Output the [x, y] coordinate of the center of the cell containing the given text.  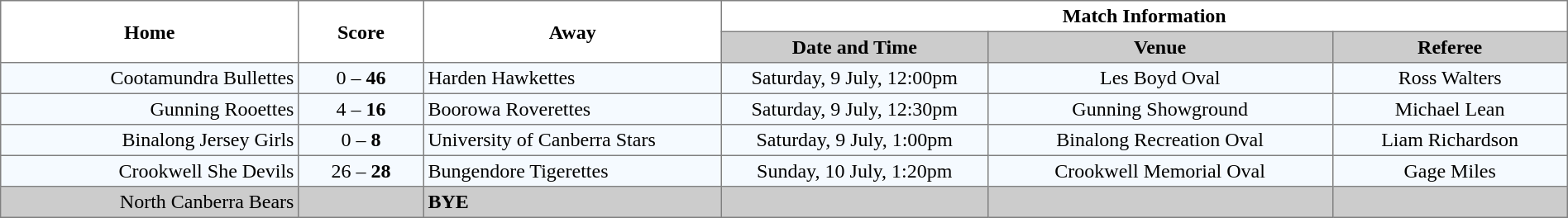
Cootamundra Bullettes [150, 78]
Date and Time [854, 47]
University of Canberra Stars [572, 140]
Referee [1450, 47]
Crookwell Memorial Oval [1159, 171]
Saturday, 9 July, 12:30pm [854, 109]
Sunday, 10 July, 1:20pm [854, 171]
Les Boyd Oval [1159, 78]
Boorowa Roverettes [572, 109]
0 – 8 [361, 140]
Home [150, 31]
BYE [572, 202]
Gage Miles [1450, 171]
0 – 46 [361, 78]
Venue [1159, 47]
Ross Walters [1450, 78]
4 – 16 [361, 109]
Binalong Jersey Girls [150, 140]
Score [361, 31]
Away [572, 31]
26 – 28 [361, 171]
Bungendore Tigerettes [572, 171]
Gunning Rooettes [150, 109]
Saturday, 9 July, 12:00pm [854, 78]
Gunning Showground [1159, 109]
Liam Richardson [1450, 140]
North Canberra Bears [150, 202]
Michael Lean [1450, 109]
Match Information [1145, 17]
Binalong Recreation Oval [1159, 140]
Crookwell She Devils [150, 171]
Harden Hawkettes [572, 78]
Saturday, 9 July, 1:00pm [854, 140]
